For the text-containing cell, return its midpoint in [x, y] coordinate format. 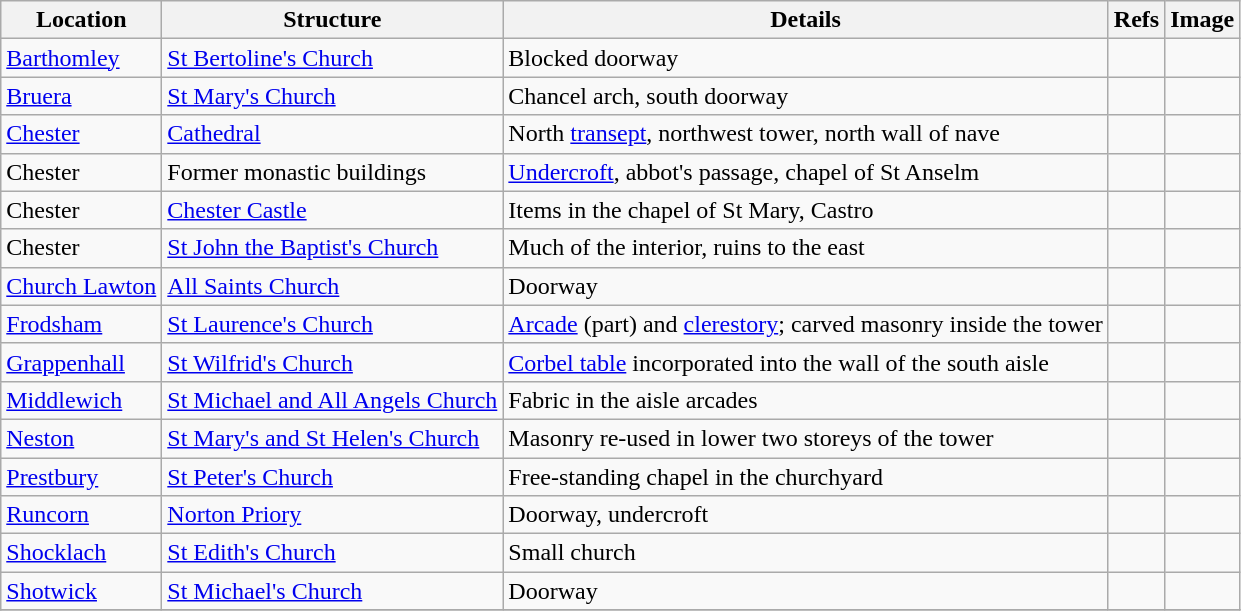
Corbel table incorporated into the wall of the south aisle [806, 362]
St Michael's Church [332, 591]
Fabric in the aisle arcades [806, 400]
St John the Baptist's Church [332, 248]
Bruera [82, 96]
St Edith's Church [332, 553]
Undercroft, abbot's passage, chapel of St Anselm [806, 172]
Grappenhall [82, 362]
Free-standing chapel in the churchyard [806, 477]
Church Lawton [82, 286]
St Michael and All Angels Church [332, 400]
Much of the interior, ruins to the east [806, 248]
Small church [806, 553]
Cathedral [332, 134]
St Mary's Church [332, 96]
St Peter's Church [332, 477]
Frodsham [82, 324]
Structure [332, 20]
Middlewich [82, 400]
St Bertoline's Church [332, 58]
St Mary's and St Helen's Church [332, 438]
North transept, northwest tower, north wall of nave [806, 134]
Masonry re-used in lower two storeys of the tower [806, 438]
Norton Priory [332, 515]
Neston [82, 438]
St Laurence's Church [332, 324]
Items in the chapel of St Mary, Castro [806, 210]
Blocked doorway [806, 58]
All Saints Church [332, 286]
Details [806, 20]
Chancel arch, south doorway [806, 96]
Chester Castle [332, 210]
Arcade (part) and clerestory; carved masonry inside the tower [806, 324]
Barthomley [82, 58]
Location [82, 20]
Former monastic buildings [332, 172]
Runcorn [82, 515]
Refs [1136, 20]
Image [1202, 20]
St Wilfrid's Church [332, 362]
Prestbury [82, 477]
Shocklach [82, 553]
Shotwick [82, 591]
Doorway, undercroft [806, 515]
